Scan for the cell matching the given text and deliver its (X, Y) coordinate at center. 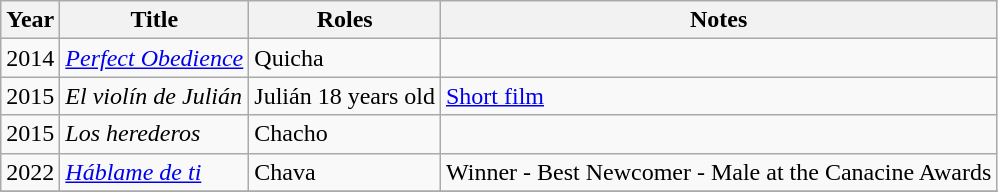
Roles (345, 20)
2022 (30, 172)
Los herederos (154, 134)
El violín de Julián (154, 96)
Chacho (345, 134)
Winner - Best Newcomer - Male at the Canacine Awards (718, 172)
Notes (718, 20)
Julián 18 years old (345, 96)
Quicha (345, 58)
Chava (345, 172)
Short film (718, 96)
Perfect Obedience (154, 58)
Year (30, 20)
Title (154, 20)
Háblame de ti (154, 172)
2014 (30, 58)
